Scan for the cell matching the given text and deliver its [X, Y] coordinate at center. 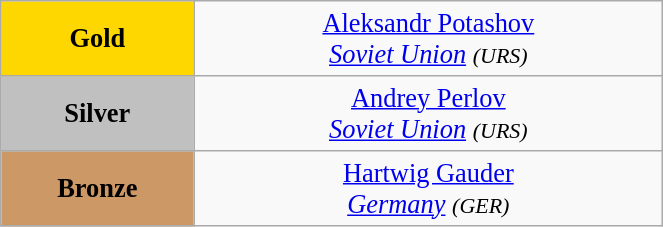
Andrey PerlovSoviet Union (URS) [428, 112]
Gold [98, 38]
Silver [98, 112]
Bronze [98, 188]
Hartwig GauderGermany (GER) [428, 188]
Aleksandr PotashovSoviet Union (URS) [428, 38]
